Return the [X, Y] coordinate for the center point of the cell that contains the specified text.  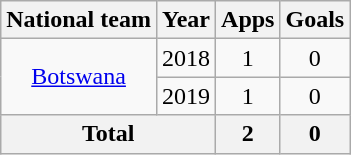
Year [186, 20]
Total [108, 134]
2 [248, 134]
Apps [248, 20]
2019 [186, 96]
2018 [186, 58]
Botswana [79, 77]
Goals [315, 20]
National team [79, 20]
